Output the [x, y] coordinate of the center of the cell containing the given text.  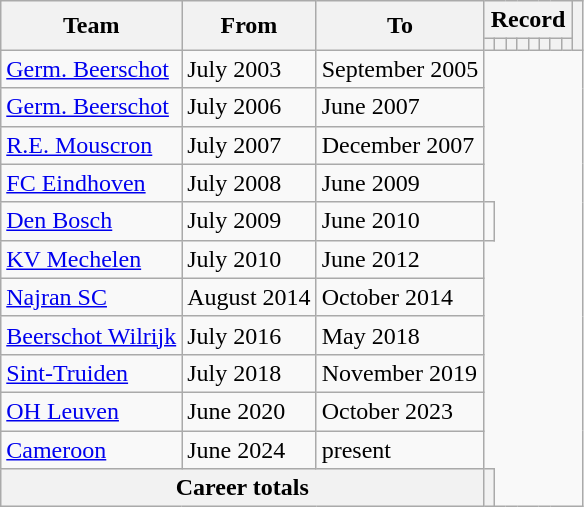
July 2007 [249, 145]
Career totals [242, 488]
August 2014 [249, 297]
June 2007 [400, 107]
present [400, 449]
November 2019 [400, 373]
Team [92, 26]
July 2018 [249, 373]
July 2010 [249, 259]
Cameroon [92, 449]
KV Mechelen [92, 259]
R.E. Mouscron [92, 145]
May 2018 [400, 335]
June 2010 [400, 221]
Den Bosch [92, 221]
July 2003 [249, 69]
July 2009 [249, 221]
October 2014 [400, 297]
June 2024 [249, 449]
FC Eindhoven [92, 183]
July 2006 [249, 107]
July 2016 [249, 335]
September 2005 [400, 69]
OH Leuven [92, 411]
Sint-Truiden [92, 373]
Beerschot Wilrijk [92, 335]
October 2023 [400, 411]
Record [528, 20]
June 2012 [400, 259]
June 2009 [400, 183]
June 2020 [249, 411]
December 2007 [400, 145]
From [249, 26]
July 2008 [249, 183]
To [400, 26]
Najran SC [92, 297]
